Identify which cell holds the provided text, then report its [X, Y] central coordinate. 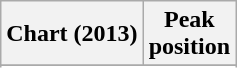
Peakposition [189, 34]
Chart (2013) [72, 34]
